From the cell containing the given text, extract its center point as [x, y] coordinate. 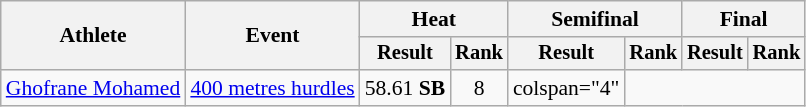
8 [479, 88]
58.61 SB [406, 88]
Heat [434, 19]
Final [744, 19]
Ghofrane Mohamed [94, 88]
colspan="4" [566, 88]
Semifinal [595, 19]
400 metres hurdles [272, 88]
Athlete [94, 36]
Event [272, 36]
